Return (X, Y) of the center of cell containing provided text 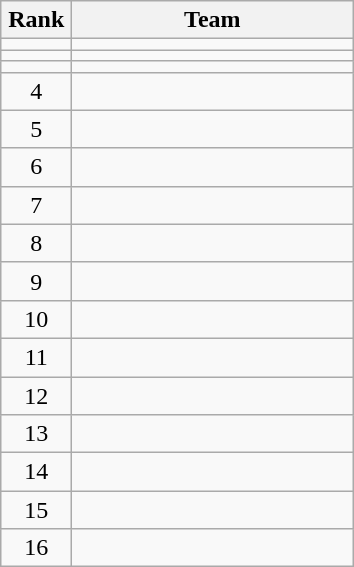
Rank (36, 20)
4 (36, 91)
15 (36, 510)
7 (36, 205)
10 (36, 319)
8 (36, 243)
Team (212, 20)
16 (36, 548)
5 (36, 129)
6 (36, 167)
14 (36, 472)
11 (36, 357)
9 (36, 281)
13 (36, 434)
12 (36, 395)
